From the cell containing the given text, extract its center point as (X, Y) coordinate. 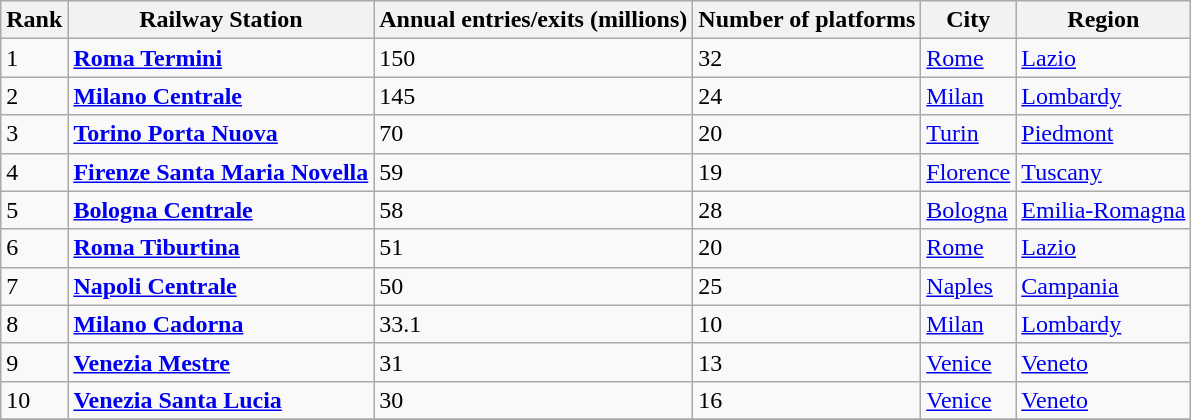
Firenze Santa Maria Novella (221, 172)
4 (34, 172)
Bologna (968, 210)
City (968, 20)
Florence (968, 172)
Tuscany (1104, 172)
Railway Station (221, 20)
30 (534, 400)
19 (807, 172)
51 (534, 248)
Number of platforms (807, 20)
Region (1104, 20)
Napoli Centrale (221, 286)
25 (807, 286)
6 (34, 248)
1 (34, 58)
Naples (968, 286)
Bologna Centrale (221, 210)
Torino Porta Nuova (221, 134)
Turin (968, 134)
59 (534, 172)
Milano Cadorna (221, 324)
7 (34, 286)
Campania (1104, 286)
Rank (34, 20)
16 (807, 400)
13 (807, 362)
Milano Centrale (221, 96)
32 (807, 58)
33.1 (534, 324)
Piedmont (1104, 134)
24 (807, 96)
3 (34, 134)
Venezia Santa Lucia (221, 400)
31 (534, 362)
Venezia Mestre (221, 362)
9 (34, 362)
8 (34, 324)
Emilia-Romagna (1104, 210)
50 (534, 286)
2 (34, 96)
150 (534, 58)
Annual entries/exits (millions) (534, 20)
Roma Tiburtina (221, 248)
Roma Termini (221, 58)
70 (534, 134)
145 (534, 96)
28 (807, 210)
58 (534, 210)
5 (34, 210)
